Search for the cell housing the specified text and yield its (X, Y) center coordinate. 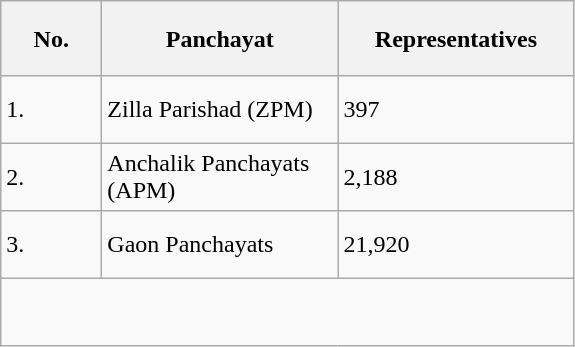
Zilla Parishad (ZPM) (220, 110)
1. (52, 110)
2. (52, 177)
397 (456, 110)
Anchalik Panchayats (APM) (220, 177)
Panchayat (220, 38)
Gaon Panchayats (220, 245)
3. (52, 245)
Representatives (456, 38)
21,920 (456, 245)
No. (52, 38)
2,188 (456, 177)
